Output the (x, y) coordinate of the center of the cell containing the given text.  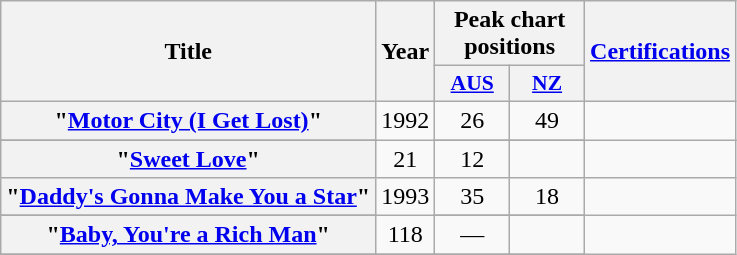
49 (548, 120)
— (472, 235)
AUS (472, 84)
Title (188, 52)
21 (406, 159)
"Sweet Love" (188, 159)
1992 (406, 120)
18 (548, 197)
NZ (548, 84)
Certifications (660, 52)
1993 (406, 197)
Peak chart positions (510, 34)
118 (406, 235)
12 (472, 159)
"Motor City (I Get Lost)" (188, 120)
35 (472, 197)
"Daddy's Gonna Make You a Star" (188, 197)
Year (406, 52)
"Baby, You're a Rich Man" (188, 235)
26 (472, 120)
